Search for the cell housing the specified text and yield its (X, Y) center coordinate. 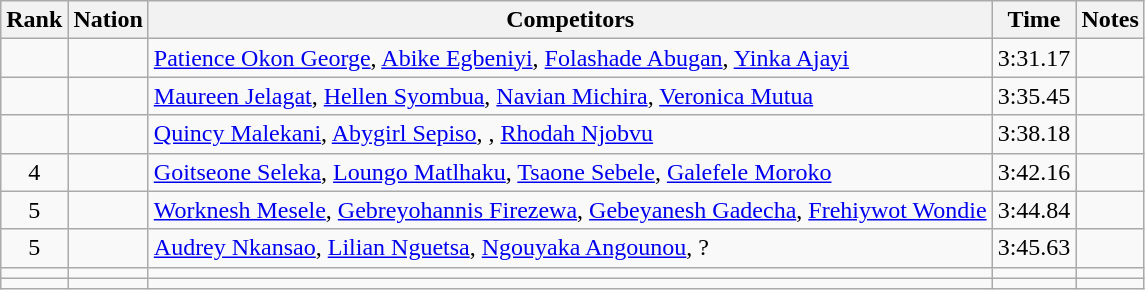
Worknesh Mesele, Gebreyohannis Firezewa, Gebeyanesh Gadecha, Frehiywot Wondie (570, 210)
Patience Okon George, Abike Egbeniyi, Folashade Abugan, Yinka Ajayi (570, 58)
3:42.16 (1034, 172)
3:38.18 (1034, 134)
3:45.63 (1034, 248)
Goitseone Seleka, Loungo Matlhaku, Tsaone Sebele, Galefele Moroko (570, 172)
3:35.45 (1034, 96)
3:44.84 (1034, 210)
3:31.17 (1034, 58)
Audrey Nkansao, Lilian Nguetsa, Ngouyaka Angounou, ? (570, 248)
Maureen Jelagat, Hellen Syombua, Navian Michira, Veronica Mutua (570, 96)
Time (1034, 20)
Notes (1110, 20)
Quincy Malekani, Abygirl Sepiso, , Rhodah Njobvu (570, 134)
4 (34, 172)
Rank (34, 20)
Nation (108, 20)
Competitors (570, 20)
